Extract the [x, y] coordinate from the center of the cell holding the provided text.  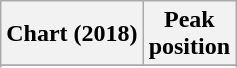
Peak position [189, 34]
Chart (2018) [72, 34]
